Search for the cell housing the specified text and yield its (x, y) center coordinate. 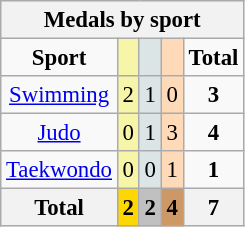
7 (213, 208)
Sport (60, 58)
Swimming (60, 95)
Taekwondo (60, 170)
Medals by sport (122, 20)
Judo (60, 133)
